Detect which cell encompasses the target text, then output its (x, y) center coordinate. 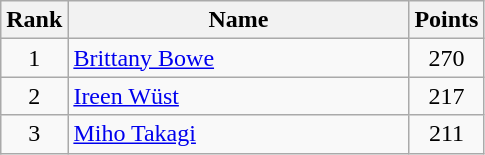
Name (238, 20)
2 (34, 96)
217 (446, 96)
Rank (34, 20)
211 (446, 134)
270 (446, 58)
Points (446, 20)
Brittany Bowe (238, 58)
Ireen Wüst (238, 96)
3 (34, 134)
Miho Takagi (238, 134)
1 (34, 58)
